Return the [X, Y] coordinate for the center point of the cell that contains the specified text.  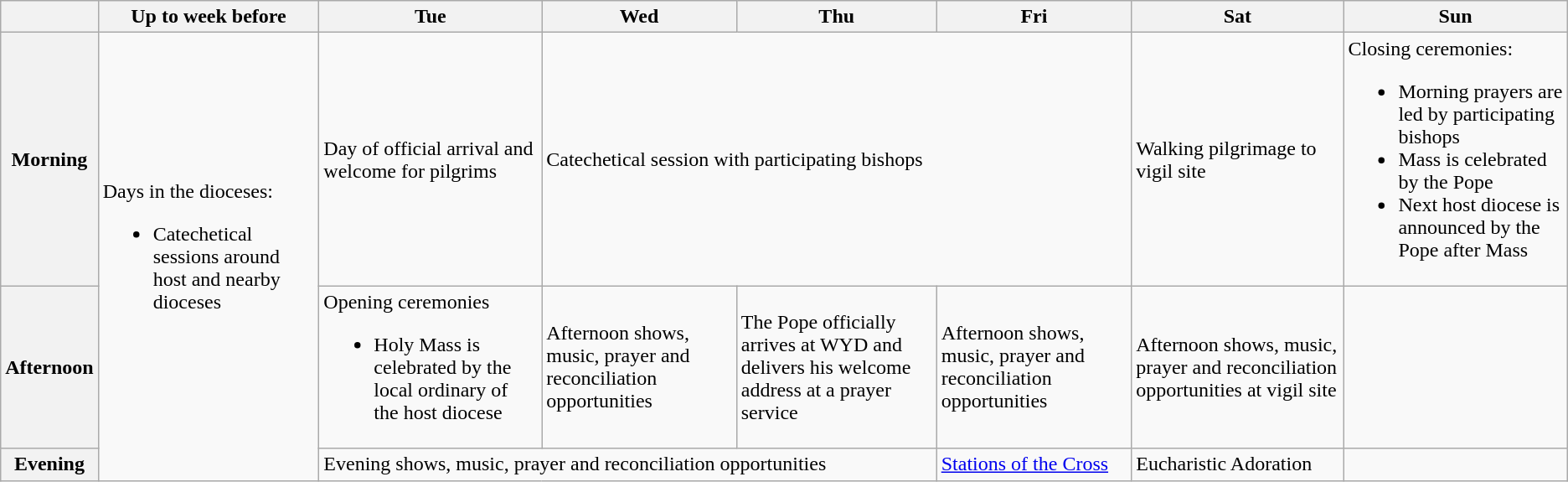
Evening shows, music, prayer and reconciliation opportunities [628, 464]
Morning [49, 159]
Sat [1238, 17]
Stations of the Cross [1034, 464]
Opening ceremoniesHoly Mass is celebrated by the local ordinary of the host diocese [431, 367]
Days in the dioceses:Catechetical sessions around host and nearby dioceses [209, 257]
Up to week before [209, 17]
Eucharistic Adoration [1238, 464]
Afternoon [49, 367]
The Pope officially arrives at WYD and delivers his welcome address at a prayer service [836, 367]
Sun [1456, 17]
Afternoon shows, music, prayer and reconciliation opportunities at vigil site [1238, 367]
Wed [639, 17]
Day of official arrival and welcome for pilgrims [431, 159]
Catechetical session with participating bishops [837, 159]
Thu [836, 17]
Fri [1034, 17]
Evening [49, 464]
Walking pilgrimage to vigil site [1238, 159]
Tue [431, 17]
